Output the [x, y] coordinate of the center of the cell containing the given text.  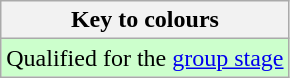
Qualified for the group stage [145, 58]
Key to colours [145, 20]
